For the text-containing cell, return its midpoint in (x, y) coordinate format. 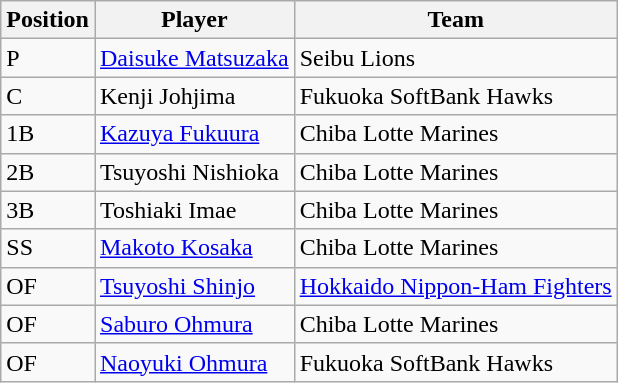
Player (194, 20)
Hokkaido Nippon-Ham Fighters (456, 286)
Position (48, 20)
Team (456, 20)
P (48, 58)
Toshiaki Imae (194, 210)
1B (48, 134)
Naoyuki Ohmura (194, 362)
Tsuyoshi Shinjo (194, 286)
Saburo Ohmura (194, 324)
SS (48, 248)
Tsuyoshi Nishioka (194, 172)
C (48, 96)
3B (48, 210)
Kenji Johjima (194, 96)
Makoto Kosaka (194, 248)
2B (48, 172)
Daisuke Matsuzaka (194, 58)
Kazuya Fukuura (194, 134)
Seibu Lions (456, 58)
